Search for the cell housing the specified text and yield its (X, Y) center coordinate. 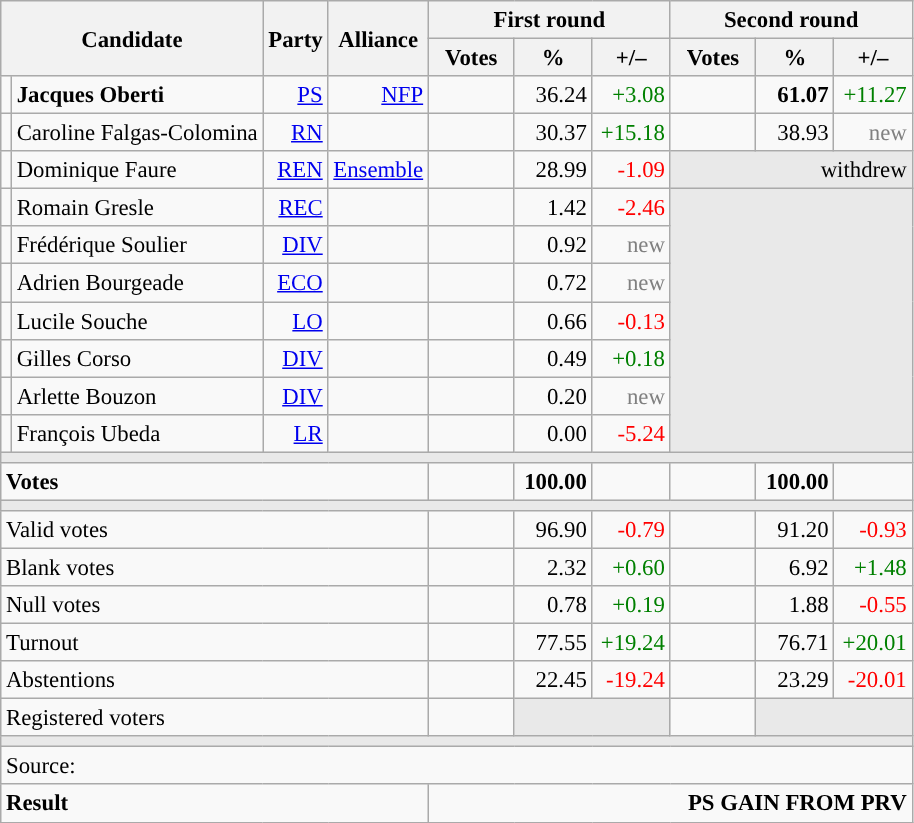
First round (549, 20)
Ensemble (378, 170)
0.00 (553, 433)
+3.08 (631, 95)
Alliance (378, 38)
0.72 (553, 283)
+19.24 (631, 643)
2.32 (553, 567)
+0.19 (631, 605)
0.92 (553, 245)
NFP (378, 95)
-0.55 (873, 605)
77.55 (553, 643)
38.93 (795, 133)
61.07 (795, 95)
22.45 (553, 680)
36.24 (553, 95)
Party (296, 38)
Result (215, 804)
ECO (296, 283)
Frédérique Soulier (137, 245)
-2.46 (631, 208)
-19.24 (631, 680)
Second round (791, 20)
0.20 (553, 396)
+15.18 (631, 133)
Blank votes (215, 567)
-0.13 (631, 321)
REN (296, 170)
+1.48 (873, 567)
Jacques Oberti (137, 95)
+0.18 (631, 358)
PS (296, 95)
withdrew (791, 170)
0.66 (553, 321)
1.88 (795, 605)
Valid votes (215, 530)
Gilles Corso (137, 358)
RN (296, 133)
28.99 (553, 170)
Caroline Falgas-Colomina (137, 133)
23.29 (795, 680)
Source: (456, 766)
+0.60 (631, 567)
+20.01 (873, 643)
François Ubeda (137, 433)
30.37 (553, 133)
-1.09 (631, 170)
Romain Gresle (137, 208)
Abstentions (215, 680)
+11.27 (873, 95)
91.20 (795, 530)
6.92 (795, 567)
REC (296, 208)
0.78 (553, 605)
-5.24 (631, 433)
-20.01 (873, 680)
Candidate (132, 38)
0.49 (553, 358)
Turnout (215, 643)
Dominique Faure (137, 170)
Adrien Bourgeade (137, 283)
LO (296, 321)
Registered voters (215, 718)
1.42 (553, 208)
Arlette Bouzon (137, 396)
PS GAIN FROM PRV (670, 804)
96.90 (553, 530)
-0.79 (631, 530)
LR (296, 433)
-0.93 (873, 530)
76.71 (795, 643)
Lucile Souche (137, 321)
Null votes (215, 605)
